Scan for the cell matching the given text and deliver its (X, Y) coordinate at center. 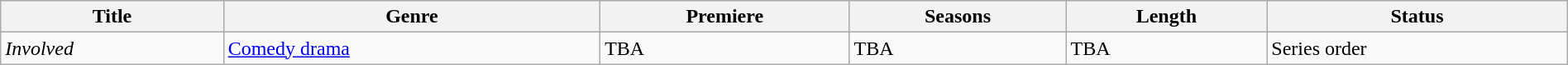
Genre (412, 17)
Premiere (724, 17)
Series order (1417, 48)
Seasons (958, 17)
Title (112, 17)
Comedy drama (412, 48)
Length (1166, 17)
Involved (112, 48)
Status (1417, 17)
